Pinpoint the cell where the given text exists, returning its (X, Y) midpoint coordinate. 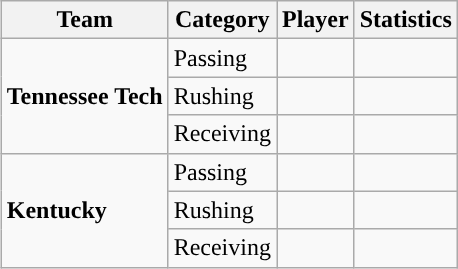
Tennessee Tech (84, 96)
Team (84, 20)
Kentucky (84, 210)
Category (222, 20)
Player (315, 20)
Statistics (406, 20)
